Pinpoint the cell where the given text exists, returning its (x, y) midpoint coordinate. 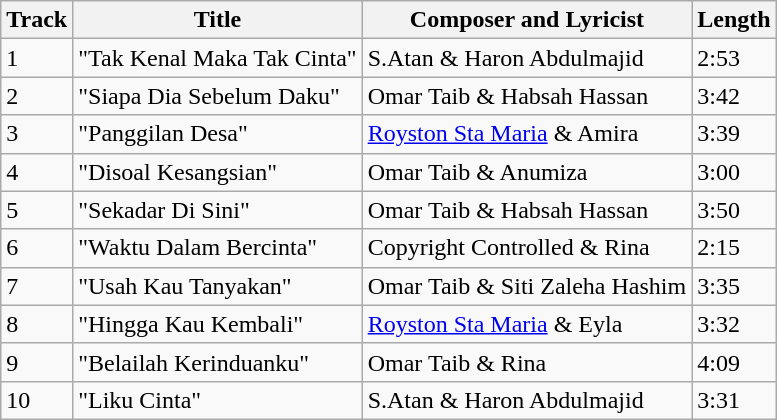
Track (37, 20)
Royston Sta Maria & Eyla (527, 324)
4 (37, 172)
5 (37, 210)
Omar Taib & Siti Zaleha Hashim (527, 286)
4:09 (734, 362)
10 (37, 400)
"Panggilan Desa" (218, 134)
3:39 (734, 134)
7 (37, 286)
2:15 (734, 248)
3 (37, 134)
"Sekadar Di Sini" (218, 210)
Omar Taib & Anumiza (527, 172)
3:32 (734, 324)
8 (37, 324)
"Usah Kau Tanyakan" (218, 286)
3:42 (734, 96)
"Siapa Dia Sebelum Daku" (218, 96)
3:50 (734, 210)
"Belailah Kerinduanku" (218, 362)
"Disoal Kesangsian" (218, 172)
3:00 (734, 172)
"Hingga Kau Kembali" (218, 324)
9 (37, 362)
3:35 (734, 286)
Copyright Controlled & Rina (527, 248)
2:53 (734, 58)
2 (37, 96)
Composer and Lyricist (527, 20)
Title (218, 20)
Omar Taib & Rina (527, 362)
3:31 (734, 400)
Length (734, 20)
1 (37, 58)
Royston Sta Maria & Amira (527, 134)
"Liku Cinta" (218, 400)
6 (37, 248)
"Waktu Dalam Bercinta" (218, 248)
"Tak Kenal Maka Tak Cinta" (218, 58)
